Output the [X, Y] coordinate of the center of the cell containing the given text.  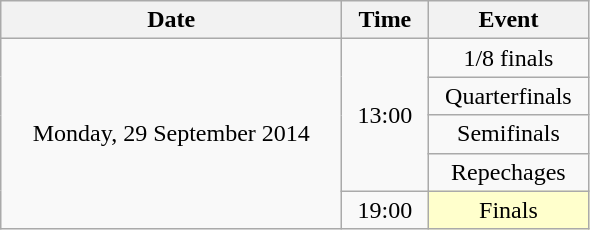
Event [508, 20]
Quarterfinals [508, 96]
19:00 [385, 210]
Time [385, 20]
Date [172, 20]
13:00 [385, 115]
Repechages [508, 172]
Finals [508, 210]
Semifinals [508, 134]
Monday, 29 September 2014 [172, 134]
1/8 finals [508, 58]
